Locate the cell with the specified text and output its [x, y] center coordinate. 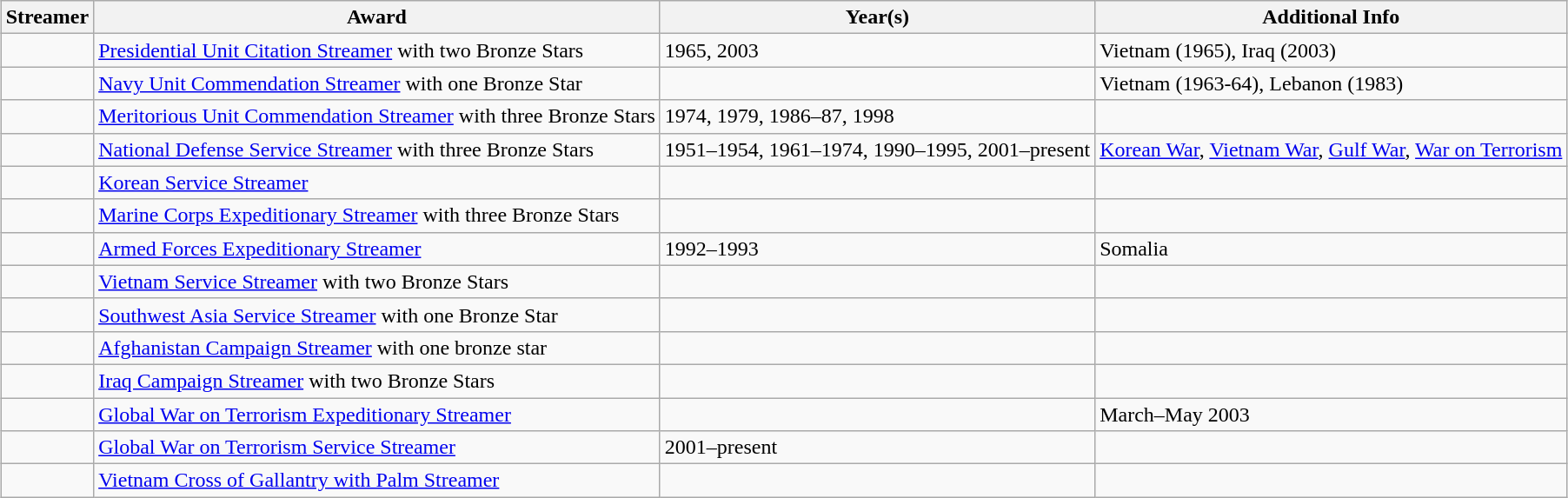
Global War on Terrorism Service Streamer [377, 448]
Vietnam Service Streamer with two Bronze Stars [377, 282]
Global War on Terrorism Expeditionary Streamer [377, 415]
Streamer [47, 17]
1992–1993 [877, 249]
1974, 1979, 1986–87, 1998 [877, 116]
Armed Forces Expeditionary Streamer [377, 249]
Vietnam Cross of Gallantry with Palm Streamer [377, 481]
2001–present [877, 448]
Korean War, Vietnam War, Gulf War, War on Terrorism [1332, 149]
Iraq Campaign Streamer with two Bronze Stars [377, 381]
1951–1954, 1961–1974, 1990–1995, 2001–present [877, 149]
Afghanistan Campaign Streamer with one bronze star [377, 348]
Presidential Unit Citation Streamer with two Bronze Stars [377, 50]
Vietnam (1963-64), Lebanon (1983) [1332, 83]
Korean Service Streamer [377, 183]
Additional Info [1332, 17]
Meritorious Unit Commendation Streamer with three Bronze Stars [377, 116]
National Defense Service Streamer with three Bronze Stars [377, 149]
March–May 2003 [1332, 415]
Navy Unit Commendation Streamer with one Bronze Star [377, 83]
Award [377, 17]
Year(s) [877, 17]
Somalia [1332, 249]
1965, 2003 [877, 50]
Vietnam (1965), Iraq (2003) [1332, 50]
Marine Corps Expeditionary Streamer with three Bronze Stars [377, 216]
Southwest Asia Service Streamer with one Bronze Star [377, 315]
